Find where the given text appears and provide that cell's center as (x, y) coordinate. 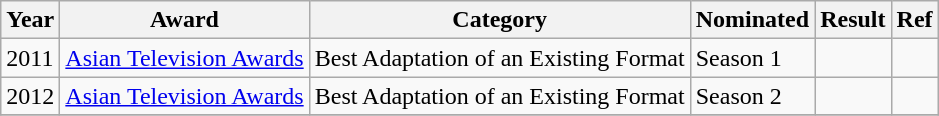
Award (184, 20)
2012 (30, 96)
Year (30, 20)
2011 (30, 58)
Result (853, 20)
Nominated (752, 20)
Ref (914, 20)
Season 1 (752, 58)
Season 2 (752, 96)
Category (500, 20)
